Detect which cell encompasses the target text, then output its (X, Y) center coordinate. 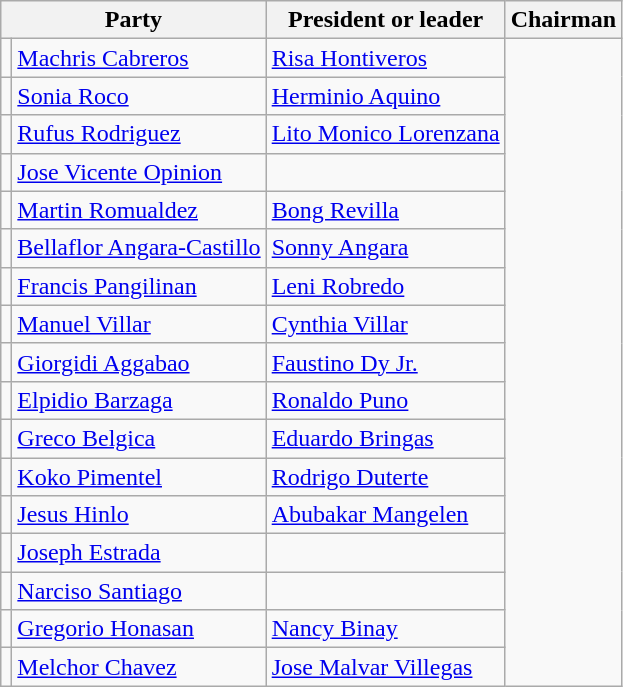
Melchor Chavez (139, 667)
Sonny Angara (386, 248)
Koko Pimentel (139, 477)
Nancy Binay (386, 629)
Party (134, 20)
Joseph Estrada (139, 553)
Rodrigo Duterte (386, 477)
Elpidio Barzaga (139, 400)
Machris Cabreros (139, 58)
Abubakar Mangelen (386, 515)
Leni Robredo (386, 286)
Ronaldo Puno (386, 400)
Herminio Aquino (386, 96)
Cynthia Villar (386, 324)
Narciso Santiago (139, 591)
Lito Monico Lorenzana (386, 134)
Manuel Villar (139, 324)
Gregorio Honasan (139, 629)
Chairman (563, 20)
Greco Belgica (139, 438)
President or leader (386, 20)
Jose Vicente Opinion (139, 172)
Faustino Dy Jr. (386, 362)
Sonia Roco (139, 96)
Jesus Hinlo (139, 515)
Rufus Rodriguez (139, 134)
Bellaflor Angara-Castillo (139, 248)
Martin Romualdez (139, 210)
Bong Revilla (386, 210)
Jose Malvar Villegas (386, 667)
Giorgidi Aggabao (139, 362)
Eduardo Bringas (386, 438)
Francis Pangilinan (139, 286)
Risa Hontiveros (386, 58)
